Locate the cell with the specified text and output its [x, y] center coordinate. 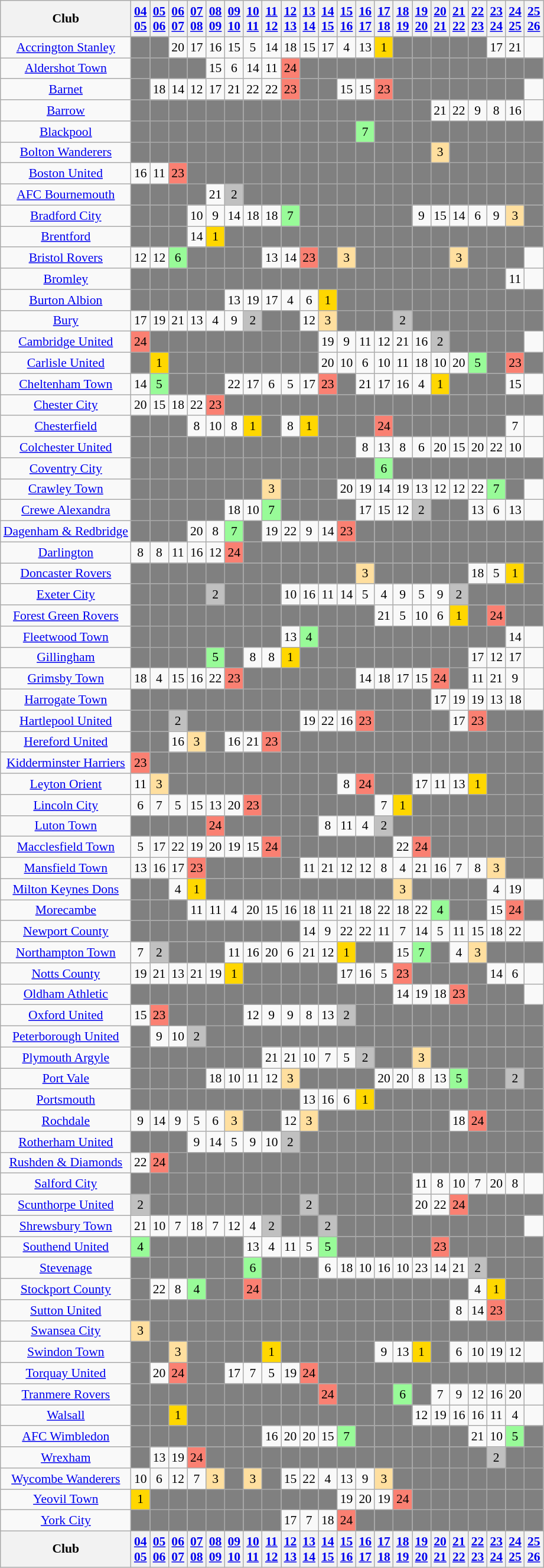
Morecambe [66, 910]
Bolton Wanderers [66, 152]
Chester City [66, 405]
Crewe Alexandra [66, 510]
Luton Town [66, 826]
Accrington Stanley [66, 47]
Bradford City [66, 216]
Burton Albion [66, 300]
Rotherham United [66, 1142]
Plymouth Argyle [66, 1058]
Carlisle United [66, 363]
Newport County [66, 932]
Chesterfield [66, 427]
Bury [66, 321]
Shrewsbury Town [66, 1226]
Swansea City [66, 1331]
Notts County [66, 974]
Crawley Town [66, 489]
Lincoln City [66, 805]
Boston United [66, 174]
Mansfield Town [66, 868]
Yeovil Town [66, 1499]
Hereford United [66, 742]
Barrow [66, 110]
Stockport County [66, 1289]
Fleetwood Town [66, 637]
Brentford [66, 237]
Walsall [66, 1416]
Harrogate Town [66, 700]
Kidderminster Harriers [66, 763]
Doncaster Rovers [66, 574]
Tranmere Rovers [66, 1394]
Coventry City [66, 469]
Portsmouth [66, 1100]
Gillingham [66, 658]
Port Vale [66, 1079]
Darlington [66, 552]
Blackpool [66, 132]
Oldham Athletic [66, 994]
Bromley [66, 279]
Oxford United [66, 1016]
Barnet [66, 90]
Sutton United [66, 1310]
Stevenage [66, 1268]
Forest Green Rovers [66, 616]
Leyton Orient [66, 784]
Aldershot Town [66, 69]
AFC Bournemouth [66, 195]
Exeter City [66, 595]
Cambridge United [66, 342]
Hartlepool United [66, 721]
Wrexham [66, 1458]
Wycombe Wanderers [66, 1479]
Southend United [66, 1247]
Peterborough United [66, 1037]
Macclesfield Town [66, 847]
Dagenham & Redbridge [66, 532]
Milton Keynes Dons [66, 889]
Bristol Rovers [66, 258]
Grimsby Town [66, 679]
AFC Wimbledon [66, 1437]
Northampton Town [66, 952]
Colchester United [66, 447]
Cheltenham Town [66, 384]
Salford City [66, 1184]
Swindon Town [66, 1352]
Rushden & Diamonds [66, 1163]
Torquay United [66, 1374]
York City [66, 1521]
Scunthorpe United [66, 1205]
Rochdale [66, 1121]
